Search for the cell housing the specified text and yield its (x, y) center coordinate. 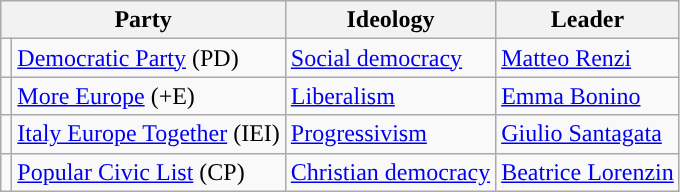
Progressivism (390, 134)
Christian democracy (390, 172)
Social democracy (390, 58)
Party (144, 20)
Italy Europe Together (IEI) (149, 134)
Matteo Renzi (588, 58)
Giulio Santagata (588, 134)
Liberalism (390, 96)
Democratic Party (PD) (149, 58)
Beatrice Lorenzin (588, 172)
Emma Bonino (588, 96)
Leader (588, 20)
Ideology (390, 20)
More Europe (+E) (149, 96)
Popular Civic List (CP) (149, 172)
